Detect which cell encompasses the target text, then output its (x, y) center coordinate. 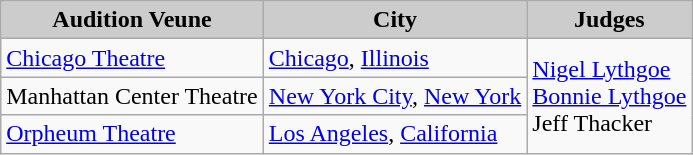
City (395, 20)
Chicago, Illinois (395, 58)
Judges (610, 20)
Audition Veune (132, 20)
Nigel LythgoeBonnie LythgoeJeff Thacker (610, 96)
Manhattan Center Theatre (132, 96)
Los Angeles, California (395, 134)
Chicago Theatre (132, 58)
Orpheum Theatre (132, 134)
New York City, New York (395, 96)
